Extract the (x, y) coordinate from the center of the cell holding the provided text.  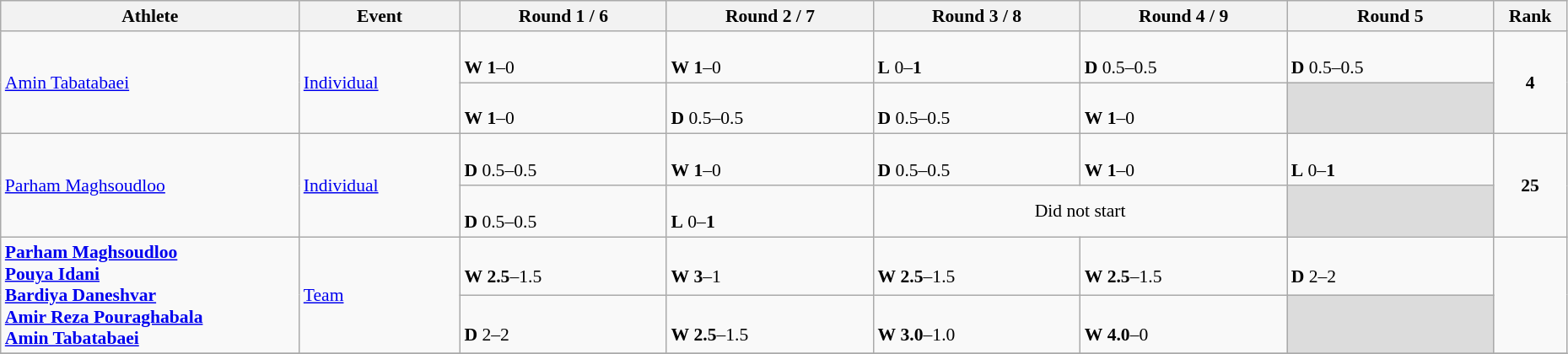
25 (1530, 185)
Did not start (1080, 211)
W 3.0–1.0 (977, 324)
Rank (1530, 16)
W 4.0–0 (1184, 324)
4 (1530, 83)
Round 3 / 8 (977, 16)
Athlete (150, 16)
Event (380, 16)
Round 4 / 9 (1184, 16)
Round 2 / 7 (769, 16)
Round 5 (1390, 16)
Amin Tabatabaei (150, 83)
Parham MaghsoudlooPouya IdaniBardiya DaneshvarAmir Reza PouraghabalaAmin Tabatabaei (150, 295)
Round 1 / 6 (563, 16)
Team (380, 295)
Parham Maghsoudloo (150, 185)
W 3–1 (769, 266)
